Pinpoint the cell where the given text exists, returning its [x, y] midpoint coordinate. 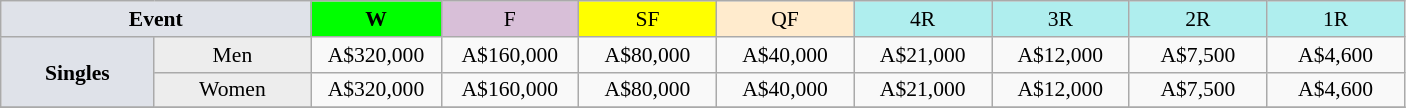
F [510, 19]
2R [1198, 19]
Event [156, 19]
Singles [78, 72]
QF [785, 19]
1R [1336, 19]
Women [232, 90]
3R [1061, 19]
4R [923, 19]
W [376, 19]
SF [648, 19]
Men [232, 55]
